For the text-containing cell, return its midpoint in [x, y] coordinate format. 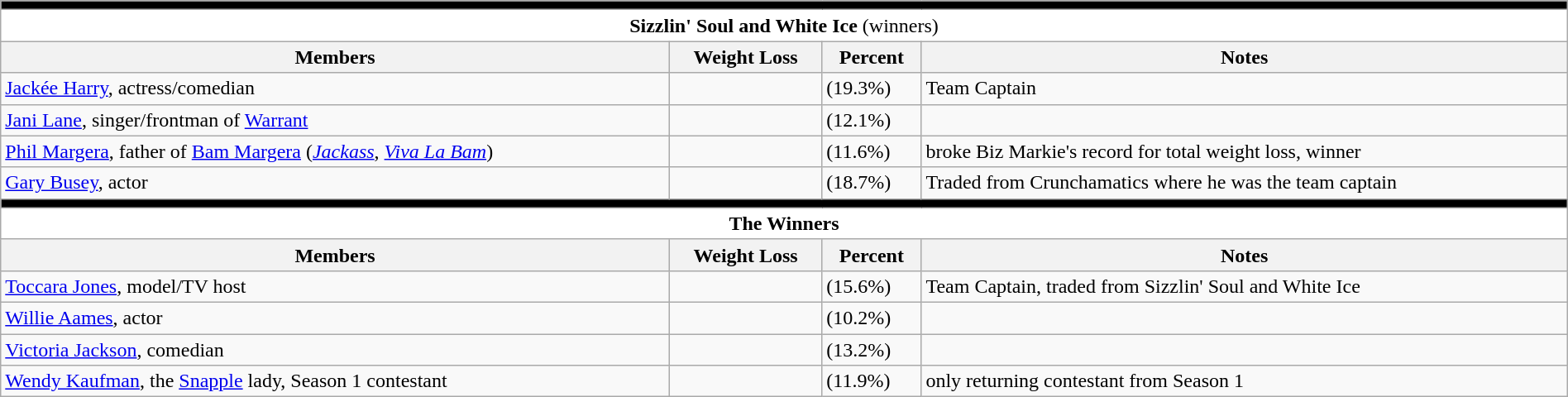
Toccara Jones, model/TV host [336, 286]
Sizzlin' Soul and White Ice (winners) [784, 26]
Team Captain [1244, 88]
only returning contestant from Season 1 [1244, 381]
(10.2%) [872, 318]
Victoria Jackson, comedian [336, 350]
Wendy Kaufman, the Snapple lady, Season 1 contestant [336, 381]
(13.2%) [872, 350]
Jackée Harry, actress/comedian [336, 88]
(15.6%) [872, 286]
(19.3%) [872, 88]
Team Captain, traded from Sizzlin' Soul and White Ice [1244, 286]
(11.6%) [872, 151]
The Winners [784, 223]
(12.1%) [872, 120]
Traded from Crunchamatics where he was the team captain [1244, 183]
(18.7%) [872, 183]
Phil Margera, father of Bam Margera (Jackass, Viva La Bam) [336, 151]
Gary Busey, actor [336, 183]
(11.9%) [872, 381]
Willie Aames, actor [336, 318]
Jani Lane, singer/frontman of Warrant [336, 120]
broke Biz Markie's record for total weight loss, winner [1244, 151]
